For the text-containing cell, return its midpoint in (x, y) coordinate format. 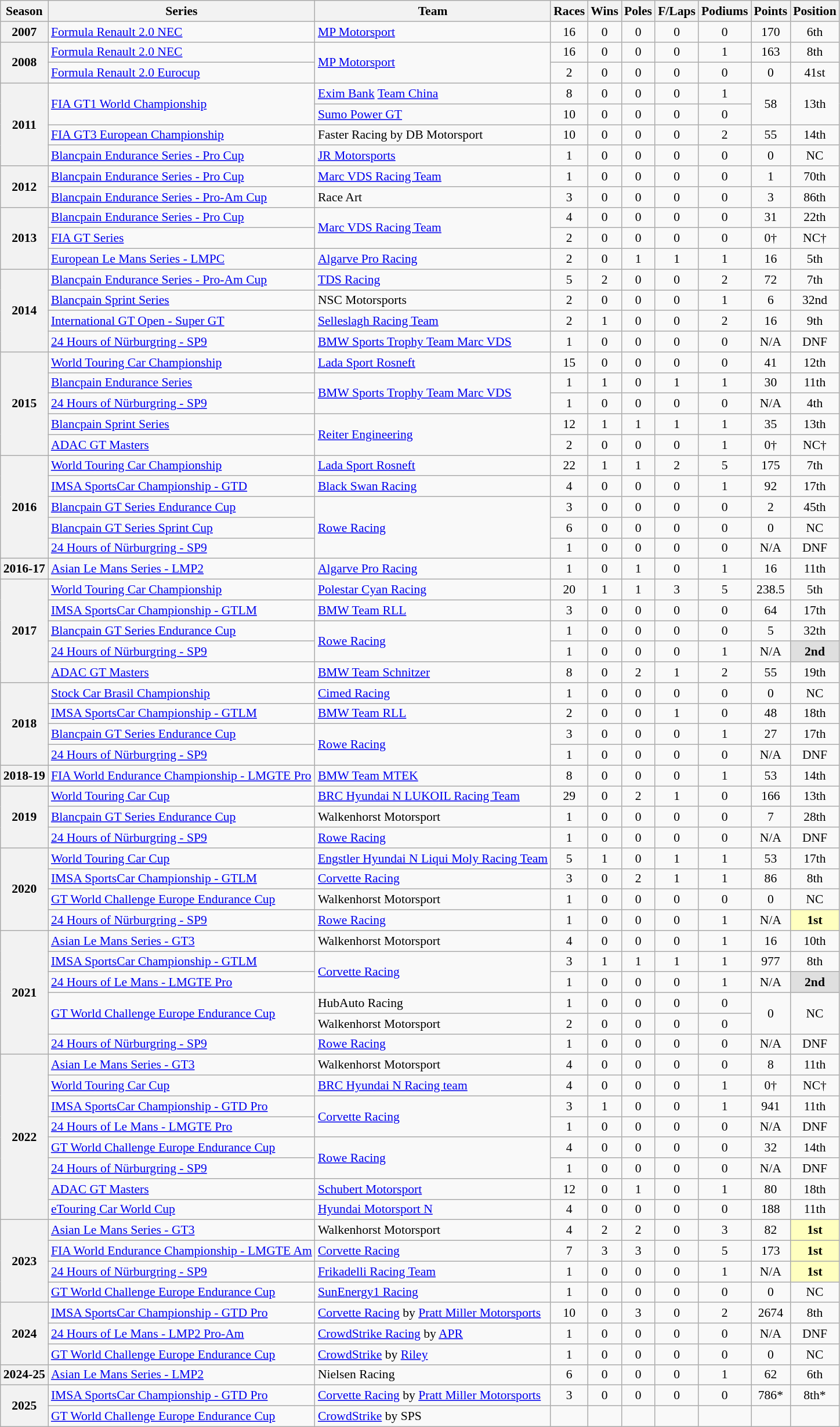
941 (771, 1106)
64 (771, 610)
Engstler Hyundai N Liqui Moly Racing Team (433, 859)
28th (814, 817)
Hyundai Motorsport N (433, 1209)
BMW Team Schnitzer (433, 672)
2015 (24, 404)
41st (814, 73)
32th (814, 631)
CrowdStrike by Riley (433, 1354)
Races (569, 11)
170 (771, 32)
Formula Renault 2.0 Eurocup (182, 73)
2017 (24, 631)
48 (771, 713)
70th (814, 176)
Points (771, 11)
Podiums (725, 11)
SunEnergy1 Racing (433, 1292)
238.5 (771, 590)
2012 (24, 187)
Cimed Racing (433, 693)
BMW Team MTEK (433, 776)
Poles (638, 11)
Nielsen Racing (433, 1375)
9th (814, 321)
86 (771, 879)
24 Hours of Le Mans - LMP2 Pro-Am (182, 1334)
786* (771, 1396)
188 (771, 1209)
20 (569, 590)
80 (771, 1189)
2013 (24, 238)
CrowdStrike Racing by APR (433, 1334)
Blancpain Endurance Series (182, 383)
2674 (771, 1313)
Sumo Power GT (433, 114)
2014 (24, 310)
Exim Bank Team China (433, 94)
F/Laps (676, 11)
62 (771, 1375)
10th (814, 941)
22th (814, 218)
175 (771, 466)
82 (771, 1230)
2019 (24, 817)
FIA GT Series (182, 238)
22 (569, 466)
Selleslagh Racing Team (433, 321)
2011 (24, 125)
NSC Motorsports (433, 300)
Position (814, 11)
Wins (604, 11)
Black Swan Racing (433, 487)
BRC Hyundai N Racing team (433, 1086)
166 (771, 796)
Polestar Cyan Racing (433, 590)
Team (433, 11)
35 (771, 425)
Race Art (433, 197)
27 (771, 734)
Frikadelli Racing Team (433, 1272)
41 (771, 363)
2008 (24, 63)
32nd (814, 300)
4th (814, 404)
HubAuto Racing (433, 1003)
Reiter Engineering (433, 435)
FIA World Endurance Championship - LMGTE Am (182, 1251)
8th* (814, 1396)
Faster Racing by DB Motorsport (433, 135)
2024-25 (24, 1375)
2016 (24, 507)
Stock Car Brasil Championship (182, 693)
TDS Racing (433, 280)
2018-19 (24, 776)
58 (771, 104)
2022 (24, 1137)
2021 (24, 993)
2023 (24, 1261)
JR Motorsports (433, 156)
29 (569, 796)
45th (814, 507)
FIA World Endurance Championship - LMGTE Pro (182, 776)
2018 (24, 724)
2007 (24, 32)
eTouring Car World Cup (182, 1209)
72 (771, 280)
12th (814, 363)
163 (771, 52)
2025 (24, 1406)
31 (771, 218)
30 (771, 383)
Blancpain GT Series Sprint Cup (182, 528)
FIA GT3 European Championship (182, 135)
CrowdStrike by SPS (433, 1417)
2020 (24, 889)
Season (24, 11)
2016-17 (24, 569)
15 (569, 363)
IMSA SportsCar Championship - GTD (182, 487)
Schubert Motorsport (433, 1189)
European Le Mans Series - LMPC (182, 259)
173 (771, 1251)
86th (814, 197)
FIA GT1 World Championship (182, 104)
Series (182, 11)
92 (771, 487)
32 (771, 1148)
977 (771, 962)
International GT Open - Super GT (182, 321)
19th (814, 672)
BRC Hyundai N LUKOIL Racing Team (433, 796)
2024 (24, 1334)
